Determine the (X, Y) coordinate at the center of the cell enclosing the given text.  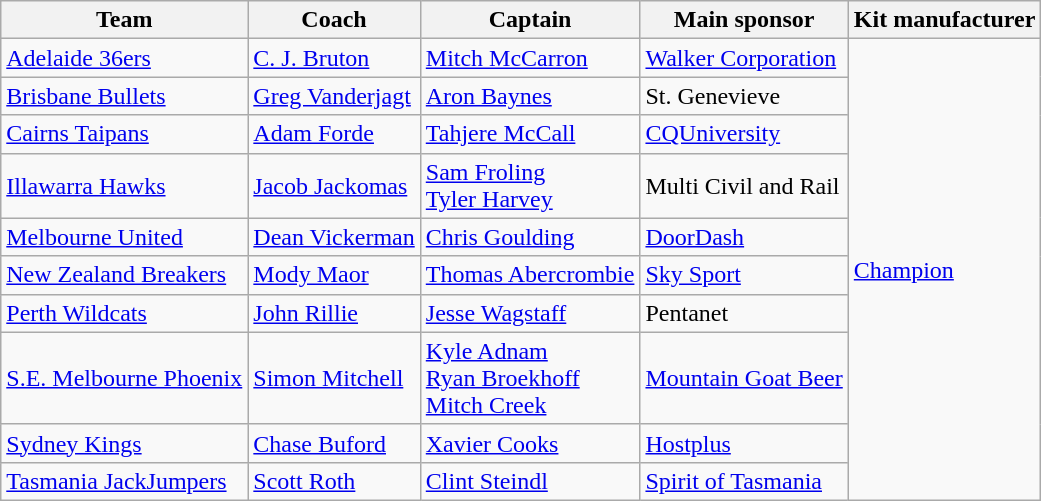
Dean Vickerman (334, 237)
Hostplus (744, 443)
Team (124, 20)
C. J. Bruton (334, 58)
Adam Forde (334, 134)
Illawarra Hawks (124, 186)
Clint Steindl (530, 481)
Perth Wildcats (124, 313)
Greg Vanderjagt (334, 96)
Mody Maor (334, 275)
Pentanet (744, 313)
Champion (944, 270)
Chris Goulding (530, 237)
Brisbane Bullets (124, 96)
St. Genevieve (744, 96)
John Rillie (334, 313)
DoorDash (744, 237)
Sky Sport (744, 275)
CQUniversity (744, 134)
Jesse Wagstaff (530, 313)
Mountain Goat Beer (744, 378)
Sydney Kings (124, 443)
Kyle Adnam Ryan Broekhoff Mitch Creek (530, 378)
Simon Mitchell (334, 378)
Jacob Jackomas (334, 186)
Scott Roth (334, 481)
Chase Buford (334, 443)
Main sponsor (744, 20)
New Zealand Breakers (124, 275)
Kit manufacturer (944, 20)
Mitch McCarron (530, 58)
Spirit of Tasmania (744, 481)
Sam Froling Tyler Harvey (530, 186)
S.E. Melbourne Phoenix (124, 378)
Walker Corporation (744, 58)
Xavier Cooks (530, 443)
Multi Civil and Rail (744, 186)
Melbourne United (124, 237)
Tasmania JackJumpers (124, 481)
Coach (334, 20)
Aron Baynes (530, 96)
Captain (530, 20)
Adelaide 36ers (124, 58)
Cairns Taipans (124, 134)
Thomas Abercrombie (530, 275)
Tahjere McCall (530, 134)
